From the cell containing the given text, extract its center point as (x, y) coordinate. 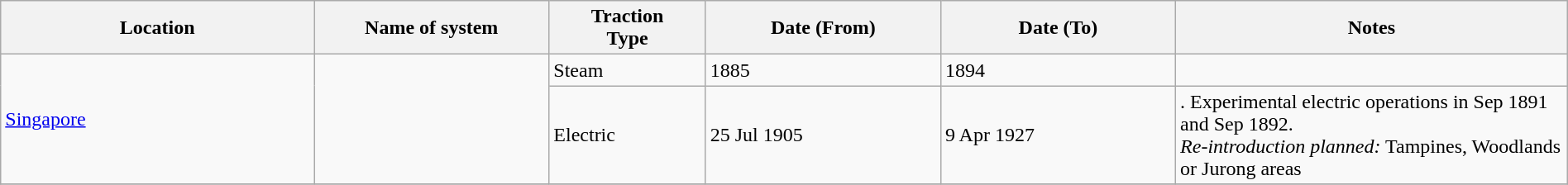
25 Jul 1905 (823, 135)
Name of system (432, 28)
TractionType (627, 28)
. Experimental electric operations in Sep 1891 and Sep 1892.Re-introduction planned: Tampines, Woodlands or Jurong areas (1372, 135)
Date (From) (823, 28)
Date (To) (1058, 28)
Singapore (157, 119)
1894 (1058, 70)
Electric (627, 135)
Notes (1372, 28)
Steam (627, 70)
1885 (823, 70)
Location (157, 28)
9 Apr 1927 (1058, 135)
